Return (x, y) of the center of cell containing provided text 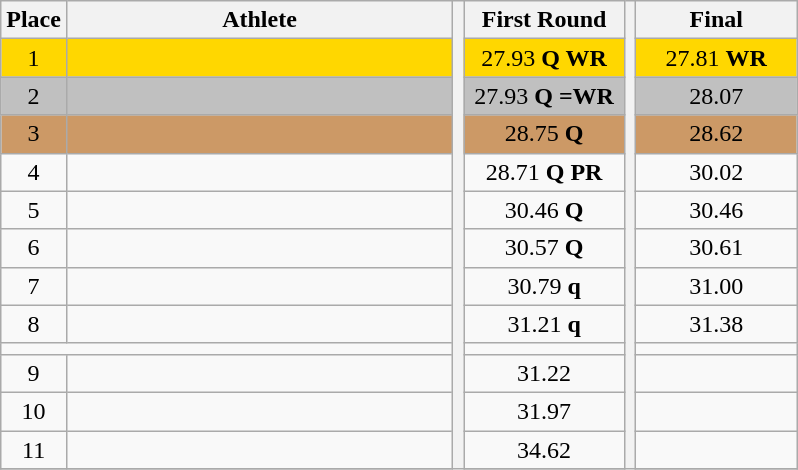
30.46 Q (544, 210)
27.93 Q WR (544, 58)
1 (34, 58)
11 (34, 449)
31.38 (716, 324)
2 (34, 96)
31.22 (544, 373)
28.71 Q PR (544, 172)
30.79 q (544, 286)
27.81 WR (716, 58)
6 (34, 248)
28.07 (716, 96)
4 (34, 172)
30.02 (716, 172)
10 (34, 411)
3 (34, 134)
31.97 (544, 411)
Final (716, 20)
31.00 (716, 286)
9 (34, 373)
8 (34, 324)
34.62 (544, 449)
5 (34, 210)
First Round (544, 20)
28.62 (716, 134)
30.57 Q (544, 248)
30.46 (716, 210)
27.93 Q =WR (544, 96)
31.21 q (544, 324)
30.61 (716, 248)
7 (34, 286)
28.75 Q (544, 134)
Athlete (259, 20)
Place (34, 20)
